Return the (x, y) coordinate for the center point of the cell that contains the specified text.  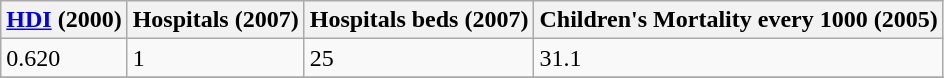
Hospitals (2007) (216, 20)
31.1 (738, 58)
Hospitals beds (2007) (419, 20)
HDI (2000) (64, 20)
1 (216, 58)
25 (419, 58)
0.620 (64, 58)
Children's Mortality every 1000 (2005) (738, 20)
